For the text-containing cell, return its midpoint in (X, Y) coordinate format. 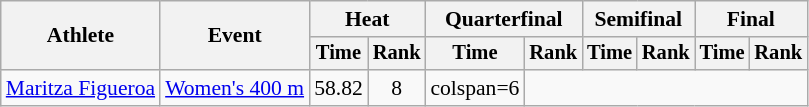
58.82 (338, 88)
Women's 400 m (234, 88)
Maritza Figueroa (80, 88)
Athlete (80, 36)
colspan=6 (474, 88)
Quarterfinal (504, 19)
Final (751, 19)
8 (397, 88)
Heat (367, 19)
Semifinal (638, 19)
Event (234, 36)
